Identify which cell holds the provided text, then report its (x, y) central coordinate. 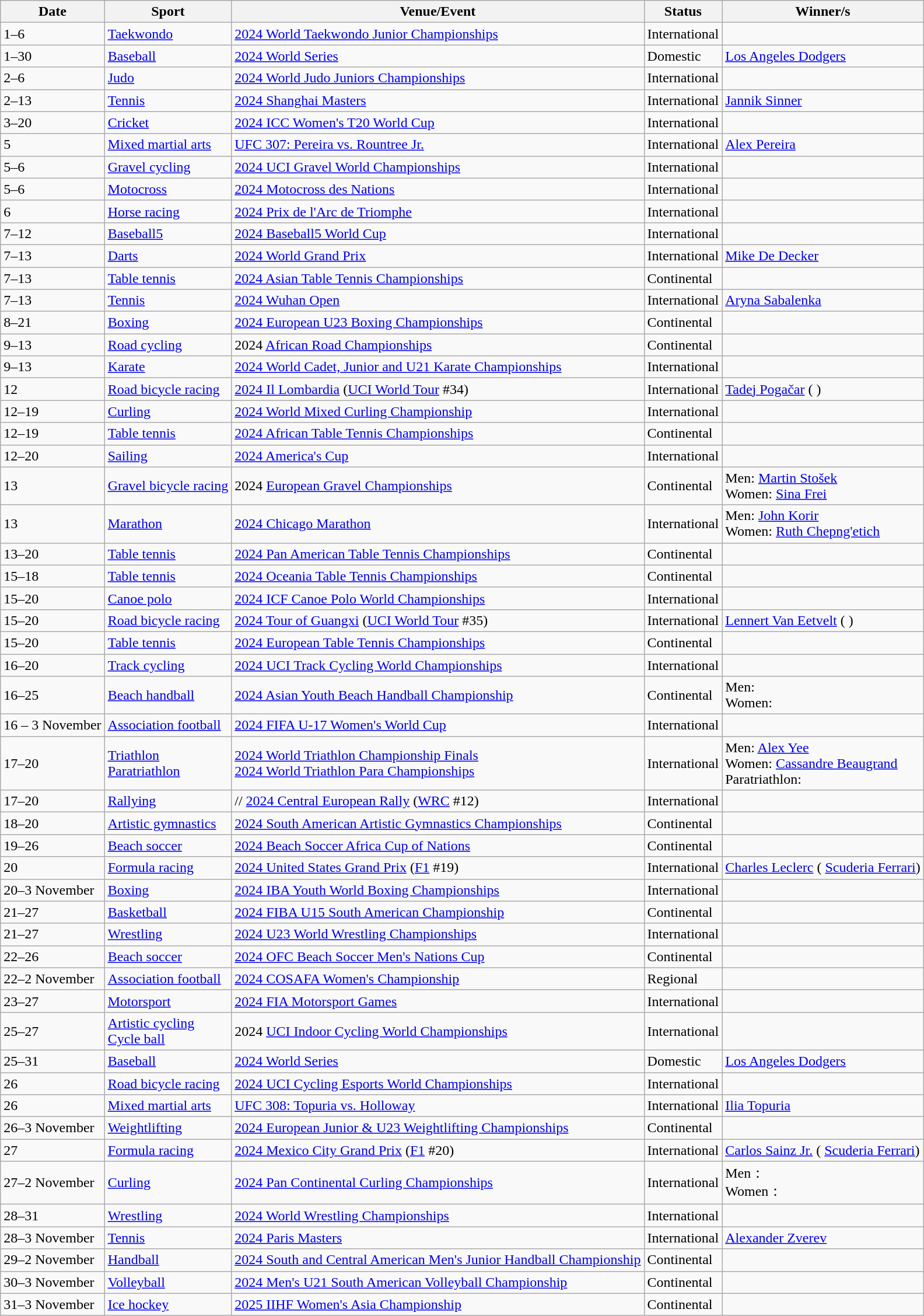
2024 Shanghai Masters (437, 100)
25–27 (52, 1031)
Men: Women: (823, 696)
Baseball5 (168, 233)
Canoe polo (168, 598)
Sailing (168, 456)
Charles Leclerc ( Scuderia Ferrari) (823, 868)
2024 Wuhan Open (437, 301)
20 (52, 868)
1–6 (52, 34)
16–25 (52, 696)
2024 South American Artistic Gymnastics Championships (437, 823)
3–20 (52, 123)
2024 Pan Continental Curling Championships (437, 1183)
31–3 November (52, 1304)
Beach handball (168, 696)
18–20 (52, 823)
2024 COSAFA Women's Championship (437, 979)
2024 World Wrestling Championships (437, 1216)
Motocross (168, 189)
2024 FIA Motorsport Games (437, 1001)
Volleyball (168, 1282)
2024 Paris Masters (437, 1238)
2024 IBA Youth World Boxing Championships (437, 890)
2024 African Road Championships (437, 345)
19–26 (52, 846)
20–3 November (52, 890)
Gravel bicycle racing (168, 486)
Winner/s (823, 12)
2024 Motocross des Nations (437, 189)
15–18 (52, 576)
16 – 3 November (52, 725)
Karate (168, 367)
Jannik Sinner (823, 100)
Road cycling (168, 345)
22–26 (52, 957)
Gravel cycling (168, 167)
Men: Martin StošekWomen: Sina Frei (823, 486)
UFC 308: Topuria vs. Holloway (437, 1106)
2024 UCI Cycling Esports World Championships (437, 1084)
Sport (168, 12)
Carlos Sainz Jr. ( Scuderia Ferrari) (823, 1150)
2024 OFC Beach Soccer Men's Nations Cup (437, 957)
2024 America's Cup (437, 456)
5 (52, 145)
Alexander Zverev (823, 1238)
Date (52, 12)
2024 African Table Tennis Championships (437, 434)
30–3 November (52, 1282)
27 (52, 1150)
2024 European Junior & U23 Weightlifting Championships (437, 1128)
2024 Pan American Table Tennis Championships (437, 554)
UFC 307: Pereira vs. Rountree Jr. (437, 145)
2024 European Table Tennis Championships (437, 643)
25–31 (52, 1061)
8–21 (52, 323)
2024 European Gravel Championships (437, 486)
2024 Baseball5 World Cup (437, 233)
2024 World Judo Juniors Championships (437, 78)
2024 Chicago Marathon (437, 524)
Men: Alex YeeWomen: Cassandre BeaugrandParatriathlon: (823, 763)
2024 ICC Women's T20 World Cup (437, 123)
2–6 (52, 78)
Men: John KorirWomen: Ruth Chepng'etich (823, 524)
TriathlonParatriathlon (168, 763)
Judo (168, 78)
2024 Asian Youth Beach Handball Championship (437, 696)
7–12 (52, 233)
Handball (168, 1260)
2024 European U23 Boxing Championships (437, 323)
Basketball (168, 912)
2024 UCI Gravel World Championships (437, 167)
Ilia Topuria (823, 1106)
2024 Mexico City Grand Prix (F1 #20) (437, 1150)
2024 World Grand Prix (437, 256)
// 2024 Central European Rally (WRC #12) (437, 801)
22–2 November (52, 979)
2024 U23 World Wrestling Championships (437, 934)
6 (52, 211)
2024 Il Lombardia (UCI World Tour #34) (437, 389)
Men： Women： (823, 1183)
2024 Prix de l'Arc de Triomphe (437, 211)
13–20 (52, 554)
Artistic cyclingCycle ball (168, 1031)
2024 ICF Canoe Polo World Championships (437, 598)
Rallying (168, 801)
2024 FIBA U15 South American Championship (437, 912)
Mike De Decker (823, 256)
Tadej Pogačar ( ) (823, 389)
2024 South and Central American Men's Junior Handball Championship (437, 1260)
Marathon (168, 524)
Taekwondo (168, 34)
2024 World Triathlon Championship Finals 2024 World Triathlon Para Championships (437, 763)
2024 Tour of Guangxi (UCI World Tour #35) (437, 620)
16–20 (52, 665)
23–27 (52, 1001)
2025 IIHF Women's Asia Championship (437, 1304)
26–3 November (52, 1128)
Regional (683, 979)
2024 Oceania Table Tennis Championships (437, 576)
Venue/Event (437, 12)
28–3 November (52, 1238)
Lennert Van Eetvelt ( ) (823, 620)
2024 UCI Track Cycling World Championships (437, 665)
Horse racing (168, 211)
1–30 (52, 56)
Cricket (168, 123)
Motorsport (168, 1001)
12 (52, 389)
Ice hockey (168, 1304)
2024 Men's U21 South American Volleyball Championship (437, 1282)
2–13 (52, 100)
Darts (168, 256)
2024 FIFA U-17 Women's World Cup (437, 725)
2024 UCI Indoor Cycling World Championships (437, 1031)
2024 Asian Table Tennis Championships (437, 278)
12–20 (52, 456)
Weightlifting (168, 1128)
2024 World Taekwondo Junior Championships (437, 34)
2024 World Cadet, Junior and U21 Karate Championships (437, 367)
29–2 November (52, 1260)
Aryna Sabalenka (823, 301)
Status (683, 12)
Alex Pereira (823, 145)
Artistic gymnastics (168, 823)
2024 World Mixed Curling Championship (437, 411)
Track cycling (168, 665)
27–2 November (52, 1183)
28–31 (52, 1216)
2024 United States Grand Prix (F1 #19) (437, 868)
2024 Beach Soccer Africa Cup of Nations (437, 846)
